From the cell containing the given text, extract its center point as [X, Y] coordinate. 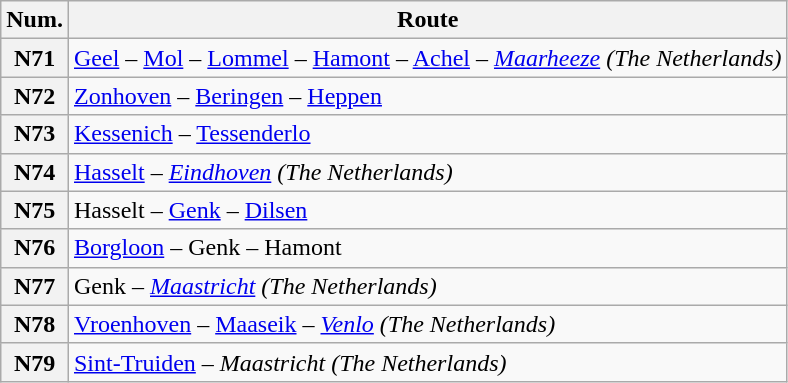
N78 [35, 324]
Hasselt – Eindhoven (The Netherlands) [428, 172]
N76 [35, 248]
Sint-Truiden – Maastricht (The Netherlands) [428, 362]
N72 [35, 96]
Hasselt – Genk – Dilsen [428, 210]
Num. [35, 20]
N75 [35, 210]
Kessenich – Tessenderlo [428, 134]
Borgloon – Genk – Hamont [428, 248]
Zonhoven – Beringen – Heppen [428, 96]
N71 [35, 58]
N79 [35, 362]
Genk – Maastricht (The Netherlands) [428, 286]
N73 [35, 134]
N74 [35, 172]
Vroenhoven – Maaseik – Venlo (The Netherlands) [428, 324]
Route [428, 20]
N77 [35, 286]
Geel – Mol – Lommel – Hamont – Achel – Maarheeze (The Netherlands) [428, 58]
